Detect which cell encompasses the target text, then output its [X, Y] center coordinate. 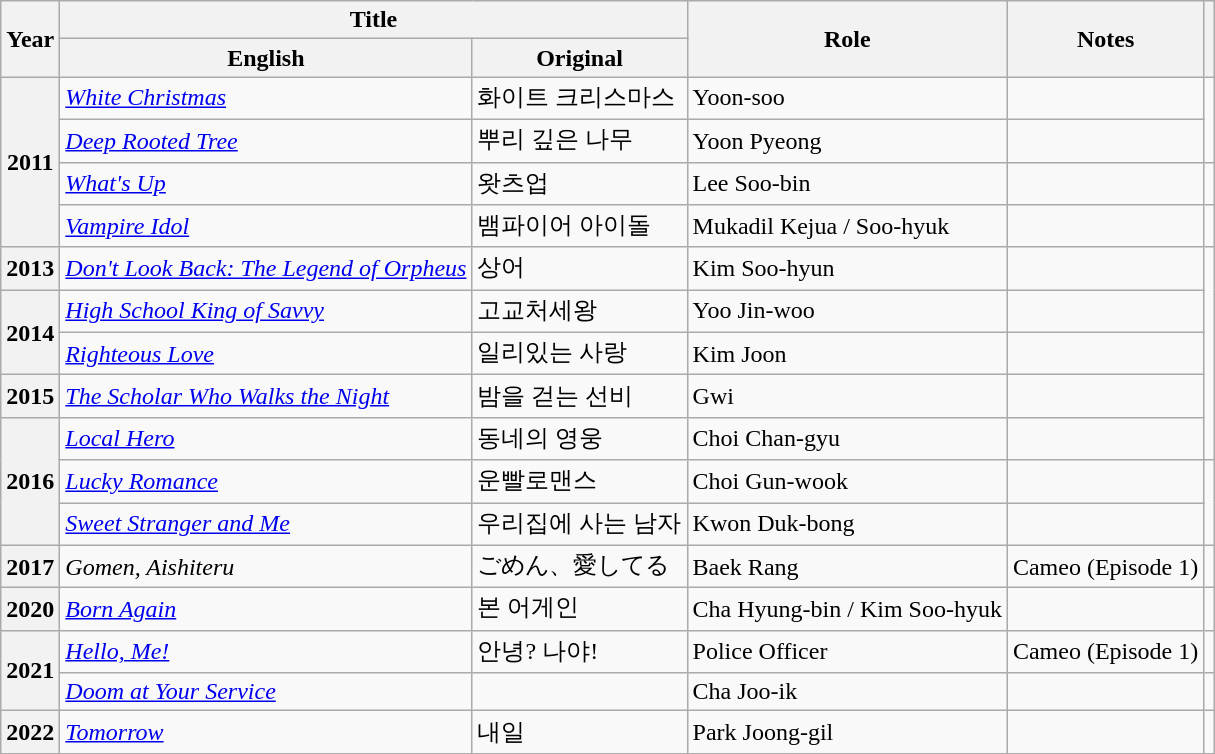
Park Joong-gil [847, 732]
ごめん、愛してる [580, 566]
Gwi [847, 396]
왓츠업 [580, 184]
Don't Look Back: The Legend of Orpheus [266, 268]
2011 [30, 162]
Kwon Duk-bong [847, 524]
동네의 영웅 [580, 438]
Choi Gun-wook [847, 482]
2022 [30, 732]
Hello, Me! [266, 652]
운빨로맨스 [580, 482]
Choi Chan-gyu [847, 438]
Title [374, 20]
The Scholar Who Walks the Night [266, 396]
Local Hero [266, 438]
Role [847, 39]
Police Officer [847, 652]
Gomen, Aishiteru [266, 566]
상어 [580, 268]
Original [580, 58]
Lee Soo-bin [847, 184]
2020 [30, 610]
2016 [30, 481]
Sweet Stranger and Me [266, 524]
Righteous Love [266, 354]
Cha Joo-ik [847, 692]
화이트 크리스마스 [580, 98]
Vampire Idol [266, 226]
Lucky Romance [266, 482]
안녕? 나야! [580, 652]
English [266, 58]
본 어게인 [580, 610]
Yoo Jin-woo [847, 312]
Yoon-soo [847, 98]
뿌리 깊은 나무 [580, 140]
일리있는 사랑 [580, 354]
Kim Joon [847, 354]
Cha Hyung-bin / Kim Soo-hyuk [847, 610]
White Christmas [266, 98]
Deep Rooted Tree [266, 140]
고교처세왕 [580, 312]
High School King of Savvy [266, 312]
2013 [30, 268]
우리집에 사는 남자 [580, 524]
Baek Rang [847, 566]
2014 [30, 332]
Yoon Pyeong [847, 140]
내일 [580, 732]
뱀파이어 아이돌 [580, 226]
Doom at Your Service [266, 692]
Mukadil Kejua / Soo-hyuk [847, 226]
Year [30, 39]
Tomorrow [266, 732]
2021 [30, 670]
2015 [30, 396]
밤을 걷는 선비 [580, 396]
What's Up [266, 184]
2017 [30, 566]
Born Again [266, 610]
Notes [1105, 39]
Kim Soo-hyun [847, 268]
